Provide the [x, y] coordinate of the cell's center where the given text is located.  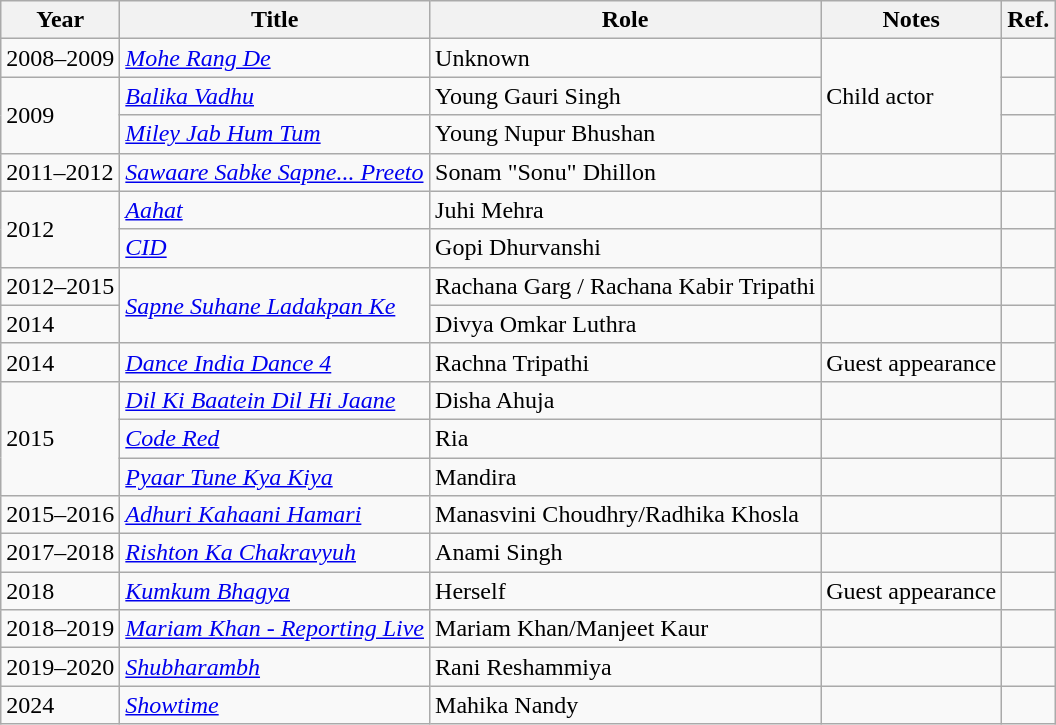
Mariam Khan/Manjeet Kaur [626, 629]
Balika Vadhu [275, 96]
Sonam "Sonu" Dhillon [626, 172]
Code Red [275, 438]
2015 [60, 438]
Rani Reshammiya [626, 667]
Unknown [626, 58]
Ria [626, 438]
Pyaar Tune Kya Kiya [275, 477]
Mahika Nandy [626, 705]
2012 [60, 229]
Dance India Dance 4 [275, 362]
Showtime [275, 705]
2018–2019 [60, 629]
Role [626, 20]
Juhi Mehra [626, 210]
2017–2018 [60, 553]
Mariam Khan - Reporting Live [275, 629]
CID [275, 248]
Year [60, 20]
Disha Ahuja [626, 400]
Miley Jab Hum Tum [275, 134]
Kumkum Bhagya [275, 591]
Divya Omkar Luthra [626, 324]
Adhuri Kahaani Hamari [275, 515]
Sawaare Sabke Sapne... Preeto [275, 172]
2015–2016 [60, 515]
Mohe Rang De [275, 58]
Young Nupur Bhushan [626, 134]
Gopi Dhurvanshi [626, 248]
Rishton Ka Chakravyuh [275, 553]
2011–2012 [60, 172]
Sapne Suhane Ladakpan Ke [275, 305]
Aahat [275, 210]
2018 [60, 591]
2024 [60, 705]
Ref. [1028, 20]
Young Gauri Singh [626, 96]
Herself [626, 591]
Title [275, 20]
Rachna Tripathi [626, 362]
2019–2020 [60, 667]
Dil Ki Baatein Dil Hi Jaane [275, 400]
2009 [60, 115]
Mandira [626, 477]
2008–2009 [60, 58]
Anami Singh [626, 553]
Rachana Garg / Rachana Kabir Tripathi [626, 286]
Child actor [912, 96]
Shubharambh [275, 667]
Manasvini Choudhry/Radhika Khosla [626, 515]
Notes [912, 20]
2012–2015 [60, 286]
